Capture the cell that displays the provided text and extract its (x, y) central coordinate. 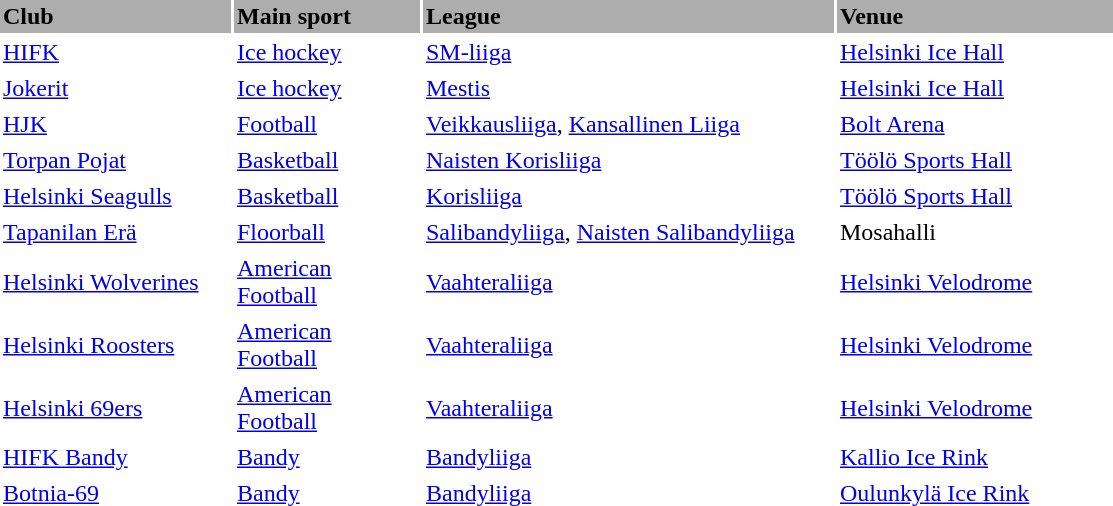
Veikkausliiga, Kansallinen Liiga (628, 124)
Mosahalli (975, 232)
Venue (975, 16)
Main sport (327, 16)
Helsinki Roosters (116, 345)
Bandyliiga (628, 458)
Tapanilan Erä (116, 232)
Mestis (628, 88)
Football (327, 124)
Floorball (327, 232)
Bolt Arena (975, 124)
HJK (116, 124)
League (628, 16)
SM-liiga (628, 52)
Club (116, 16)
Kallio Ice Rink (975, 458)
Korisliiga (628, 196)
HIFK Bandy (116, 458)
Bandy (327, 458)
Jokerit (116, 88)
Torpan Pojat (116, 160)
Helsinki 69ers (116, 408)
Helsinki Seagulls (116, 196)
Naisten Korisliiga (628, 160)
HIFK (116, 52)
Helsinki Wolverines (116, 282)
Salibandyliiga, Naisten Salibandyliiga (628, 232)
